Capture the cell that displays the provided text and extract its [X, Y] central coordinate. 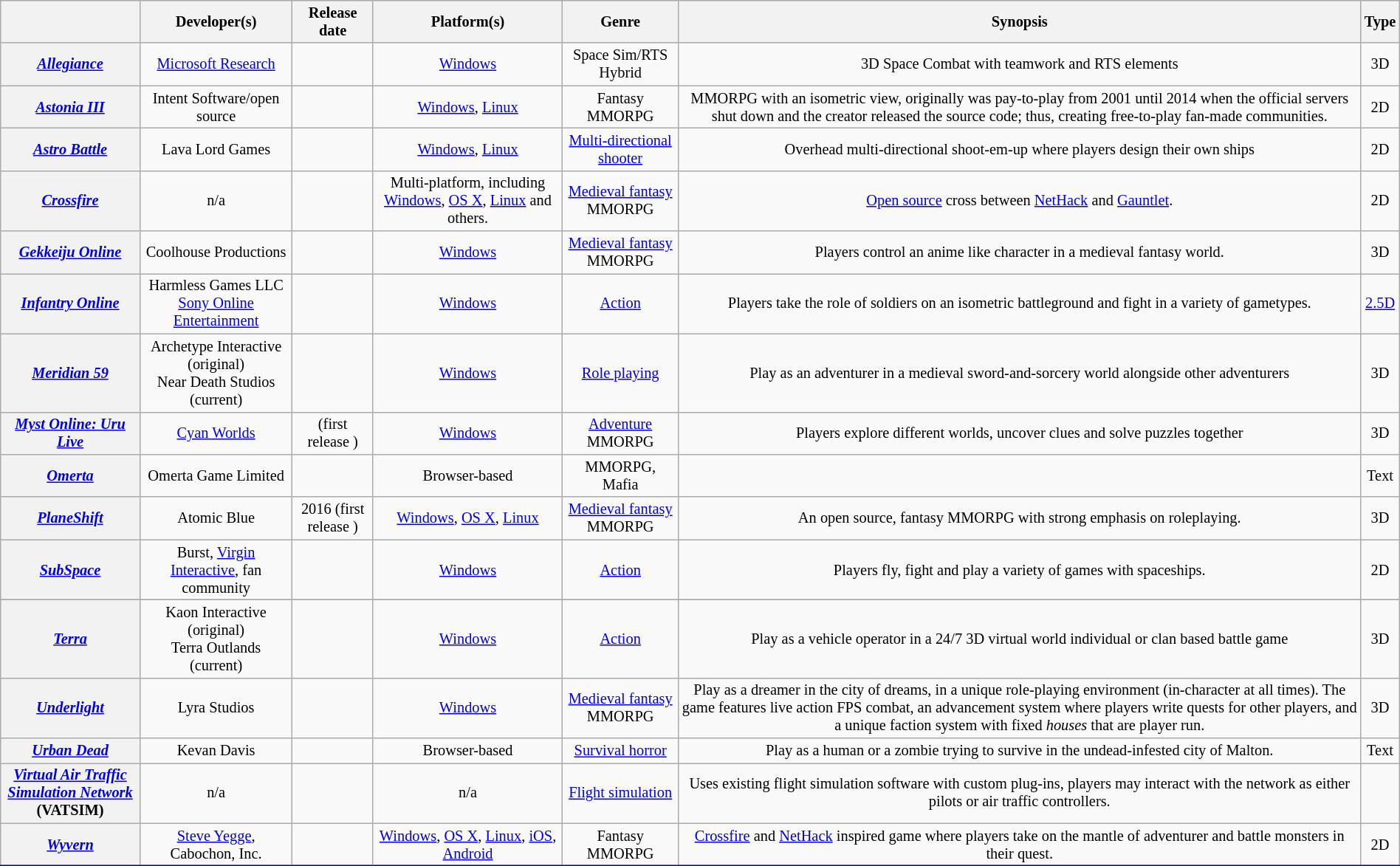
Synopsis [1020, 21]
Underlight [71, 708]
Archetype Interactive (original)Near Death Studios (current) [216, 373]
Steve Yegge, Cabochon, Inc. [216, 845]
Crossfire and NetHack inspired game where players take on the mantle of adventurer and battle monsters in their quest. [1020, 845]
Release date [333, 21]
Omerta [71, 475]
Crossfire [71, 201]
Allegiance [71, 64]
2.5D [1380, 303]
Burst, Virgin Interactive, fan community [216, 570]
Astro Battle [71, 149]
Urban Dead [71, 751]
2016 (first release ) [333, 518]
Flight simulation [620, 793]
Open source cross between NetHack and Gauntlet. [1020, 201]
Terra [71, 639]
Developer(s) [216, 21]
Uses existing flight simulation software with custom plug-ins, players may interact with the network as either pilots or air traffic controllers. [1020, 793]
Play as a vehicle operator in a 24/7 3D virtual world individual or clan based battle game [1020, 639]
Play as an adventurer in a medieval sword-and-sorcery world alongside other adventurers [1020, 373]
Omerta Game Limited [216, 475]
SubSpace [71, 570]
Astonia III [71, 107]
Infantry Online [71, 303]
Intent Software/open source [216, 107]
Coolhouse Productions [216, 252]
PlaneShift [71, 518]
Platform(s) [467, 21]
Microsoft Research [216, 64]
Survival horror [620, 751]
Space Sim/RTS Hybrid [620, 64]
Atomic Blue [216, 518]
Lyra Studios [216, 708]
Genre [620, 21]
Lava Lord Games [216, 149]
Cyan Worlds [216, 433]
Players control an anime like character in a medieval fantasy world. [1020, 252]
Overhead multi-directional shoot-em-up where players design their own ships [1020, 149]
3D Space Combat with teamwork and RTS elements [1020, 64]
Type [1380, 21]
Gekkeiju Online [71, 252]
Windows, OS X, Linux, iOS, Android [467, 845]
Multi-directional shooter [620, 149]
Players fly, fight and play a variety of games with spaceships. [1020, 570]
Kaon Interactive (original)Terra Outlands (current) [216, 639]
(first release ) [333, 433]
Players take the role of soldiers on an isometric battleground and fight in a variety of gametypes. [1020, 303]
Kevan Davis [216, 751]
Wyvern [71, 845]
Meridian 59 [71, 373]
Virtual Air Traffic Simulation Network(VATSIM) [71, 793]
Harmless Games LLCSony Online Entertainment [216, 303]
Windows, OS X, Linux [467, 518]
Play as a human or a zombie trying to survive in the undead-infested city of Malton. [1020, 751]
Adventure MMORPG [620, 433]
MMORPG, Mafia [620, 475]
An open source, fantasy MMORPG with strong emphasis on roleplaying. [1020, 518]
Role playing [620, 373]
Multi-platform, including Windows, OS X, Linux and others. [467, 201]
Players explore different worlds, uncover clues and solve puzzles together [1020, 433]
Myst Online: Uru Live [71, 433]
